Capture the cell that displays the provided text and extract its (X, Y) central coordinate. 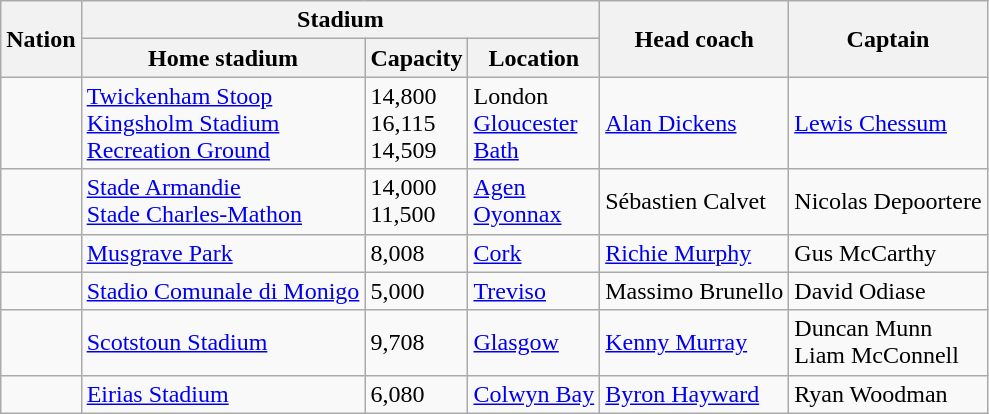
Sébastien Calvet (694, 202)
14,80016,11514,509 (416, 123)
AgenOyonnax (534, 202)
Musgrave Park (223, 253)
Gus McCarthy (888, 253)
Eirias Stadium (223, 394)
Massimo Brunello (694, 291)
Kenny Murray (694, 342)
Byron Hayward (694, 394)
Glasgow (534, 342)
8,008 (416, 253)
Home stadium (223, 58)
Nicolas Depoortere (888, 202)
Colwyn Bay (534, 394)
Scotstoun Stadium (223, 342)
Stadio Comunale di Monigo (223, 291)
Nation (41, 39)
Treviso (534, 291)
14,00011,500 (416, 202)
Lewis Chessum (888, 123)
Capacity (416, 58)
Cork (534, 253)
6,080 (416, 394)
Alan Dickens (694, 123)
Duncan MunnLiam McConnell (888, 342)
Twickenham StoopKingsholm StadiumRecreation Ground (223, 123)
Location (534, 58)
Head coach (694, 39)
9,708 (416, 342)
Richie Murphy (694, 253)
Stade ArmandieStade Charles-Mathon (223, 202)
LondonGloucesterBath (534, 123)
5,000 (416, 291)
Stadium (340, 20)
Captain (888, 39)
David Odiase (888, 291)
Ryan Woodman (888, 394)
